Return the [x, y] coordinate for the center point of the cell that contains the specified text.  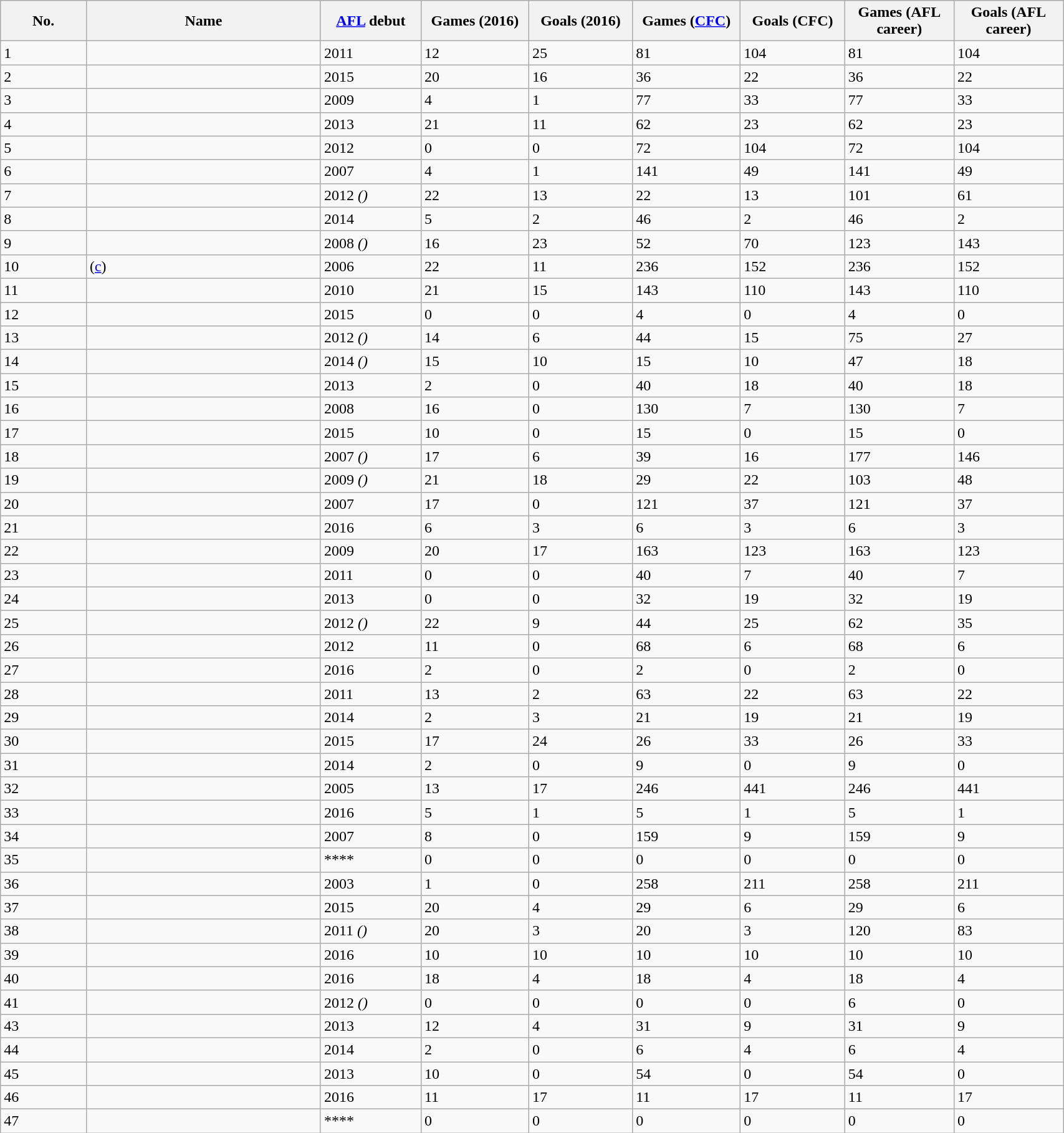
2011 () [370, 931]
120 [899, 931]
83 [1009, 931]
Games (2016) [475, 21]
48 [1009, 480]
Games (CFC) [687, 21]
146 [1009, 456]
177 [899, 456]
103 [899, 480]
34 [44, 836]
2014 () [370, 362]
2003 [370, 884]
Name [203, 21]
38 [44, 931]
45 [44, 1073]
101 [899, 195]
Goals (CFC) [793, 21]
2007 () [370, 456]
(c) [203, 266]
2006 [370, 266]
30 [44, 741]
Goals (AFL career) [1009, 21]
41 [44, 1002]
2010 [370, 290]
No. [44, 21]
Games (AFL career) [899, 21]
52 [687, 243]
2008 [370, 409]
70 [793, 243]
28 [44, 694]
Goals (2016) [580, 21]
2009 () [370, 480]
2008 () [370, 243]
AFL debut [370, 21]
61 [1009, 195]
75 [899, 338]
43 [44, 1026]
2005 [370, 789]
